Provide the (x, y) coordinate of the cell's center where the given text is located.  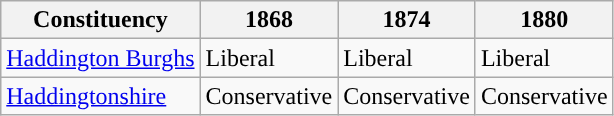
1880 (544, 20)
Constituency (100, 20)
Haddingtonshire (100, 96)
1874 (407, 20)
Haddington Burghs (100, 58)
1868 (269, 20)
